Extract the (x, y) coordinate from the center of the cell holding the provided text.  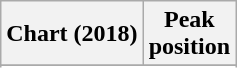
Peak position (189, 34)
Chart (2018) (72, 34)
